Capture the cell that displays the provided text and extract its (x, y) central coordinate. 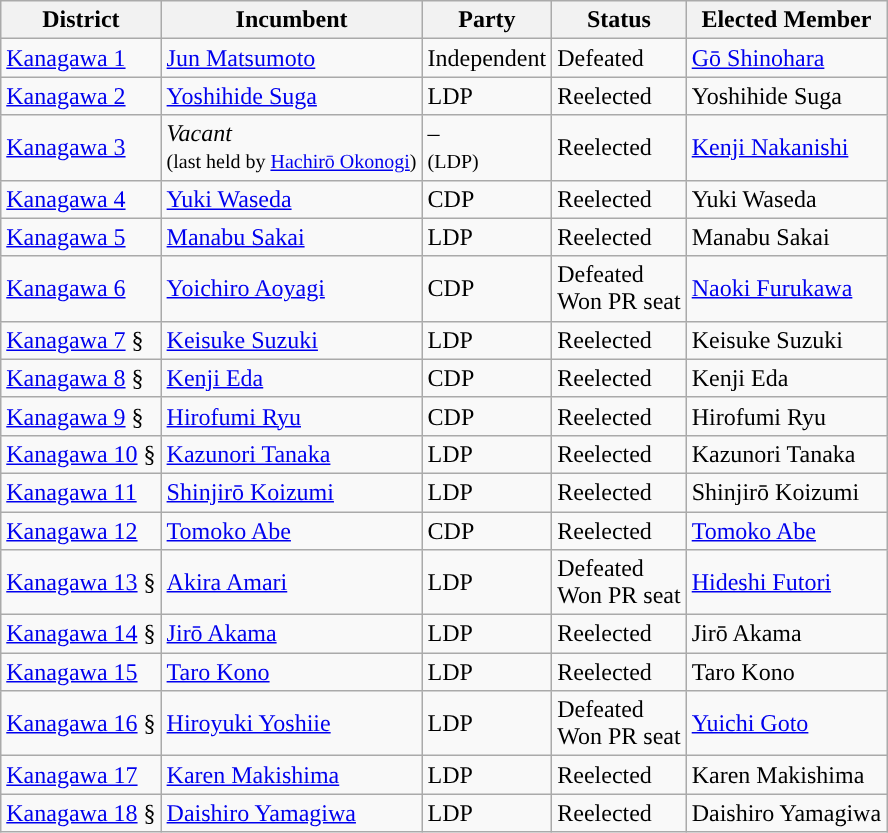
Kanagawa 11 (81, 492)
Kanagawa 12 (81, 531)
Jun Matsumoto (292, 58)
Kanagawa 2 (81, 96)
Incumbent (292, 20)
Kanagawa 10 § (81, 454)
Kanagawa 5 (81, 237)
Independent (487, 58)
–(LDP) (487, 148)
Kanagawa 4 (81, 199)
Yoichiro Aoyagi (292, 288)
Hiroyuki Yoshiie (292, 724)
Hideshi Futori (786, 582)
Kanagawa 3 (81, 148)
Gō Shinohara (786, 58)
Kanagawa 16 § (81, 724)
Kanagawa 15 (81, 672)
District (81, 20)
Kanagawa 17 (81, 775)
Kanagawa 8 § (81, 378)
Status (619, 20)
Elected Member (786, 20)
Kanagawa 13 § (81, 582)
Kenji Nakanishi (786, 148)
Defeated (619, 58)
Kanagawa 18 § (81, 813)
Kanagawa 9 § (81, 416)
Kanagawa 6 (81, 288)
Kanagawa 14 § (81, 634)
Akira Amari (292, 582)
Kanagawa 7 § (81, 340)
Party (487, 20)
Yuichi Goto (786, 724)
Vacant(last held by Hachirō Okonogi) (292, 148)
Naoki Furukawa (786, 288)
Kanagawa 1 (81, 58)
